Find where the given text appears and provide that cell's center as [x, y] coordinate. 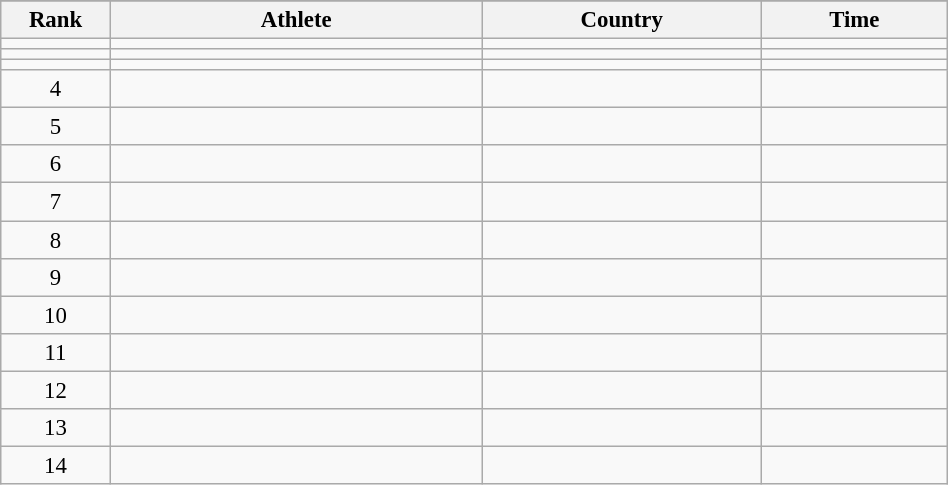
6 [56, 165]
12 [56, 390]
10 [56, 315]
5 [56, 127]
Time [854, 20]
13 [56, 428]
7 [56, 202]
9 [56, 277]
11 [56, 352]
Country [622, 20]
8 [56, 240]
14 [56, 465]
Rank [56, 20]
4 [56, 89]
Athlete [296, 20]
